From the cell containing the given text, extract its center point as (X, Y) coordinate. 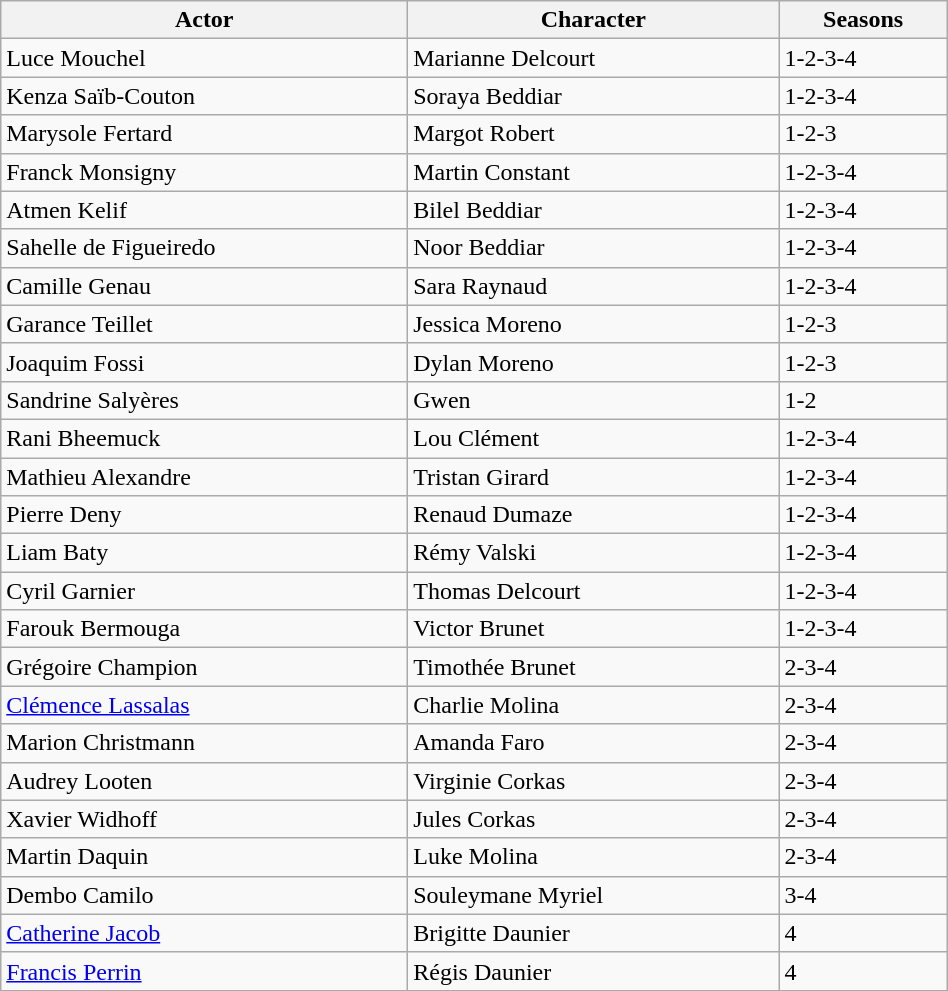
3-4 (863, 895)
Francis Perrin (204, 971)
Gwen (594, 400)
Marysole Fertard (204, 134)
Marion Christmann (204, 743)
Luke Molina (594, 857)
Cyril Garnier (204, 591)
Jules Corkas (594, 819)
Régis Daunier (594, 971)
Catherine Jacob (204, 933)
Jessica Moreno (594, 324)
Atmen Kelif (204, 210)
Camille Genau (204, 286)
Bilel Beddiar (594, 210)
Franck Monsigny (204, 172)
Brigitte Daunier (594, 933)
Martin Daquin (204, 857)
Farouk Bermouga (204, 629)
Lou Clément (594, 438)
Xavier Widhoff (204, 819)
Rémy Valski (594, 553)
Virginie Corkas (594, 781)
Grégoire Champion (204, 667)
Clémence Lassalas (204, 705)
Martin Constant (594, 172)
Souleymane Myriel (594, 895)
Margot Robert (594, 134)
Actor (204, 20)
1-2 (863, 400)
Dembo Camilo (204, 895)
Soraya Beddiar (594, 96)
Kenza Saïb-Couton (204, 96)
Sahelle de Figueiredo (204, 248)
Renaud Dumaze (594, 515)
Victor Brunet (594, 629)
Timothée Brunet (594, 667)
Rani Bheemuck (204, 438)
Pierre Deny (204, 515)
Audrey Looten (204, 781)
Sandrine Salyères (204, 400)
Sara Raynaud (594, 286)
Amanda Faro (594, 743)
Marianne Delcourt (594, 58)
Tristan Girard (594, 477)
Luce Mouchel (204, 58)
Character (594, 20)
Garance Teillet (204, 324)
Liam Baty (204, 553)
Thomas Delcourt (594, 591)
Dylan Moreno (594, 362)
Noor Beddiar (594, 248)
Charlie Molina (594, 705)
Joaquim Fossi (204, 362)
Seasons (863, 20)
Mathieu Alexandre (204, 477)
